For the text-containing cell, return its midpoint in [x, y] coordinate format. 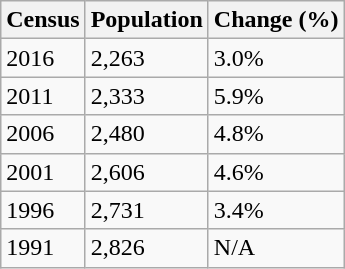
5.9% [276, 96]
2,263 [146, 58]
1996 [43, 210]
2,480 [146, 134]
2,826 [146, 248]
2,606 [146, 172]
2006 [43, 134]
Change (%) [276, 20]
Population [146, 20]
2001 [43, 172]
4.8% [276, 134]
3.4% [276, 210]
2,333 [146, 96]
4.6% [276, 172]
3.0% [276, 58]
1991 [43, 248]
2011 [43, 96]
Census [43, 20]
2016 [43, 58]
2,731 [146, 210]
N/A [276, 248]
